Provide the (x, y) coordinate of the cell's center where the given text is located.  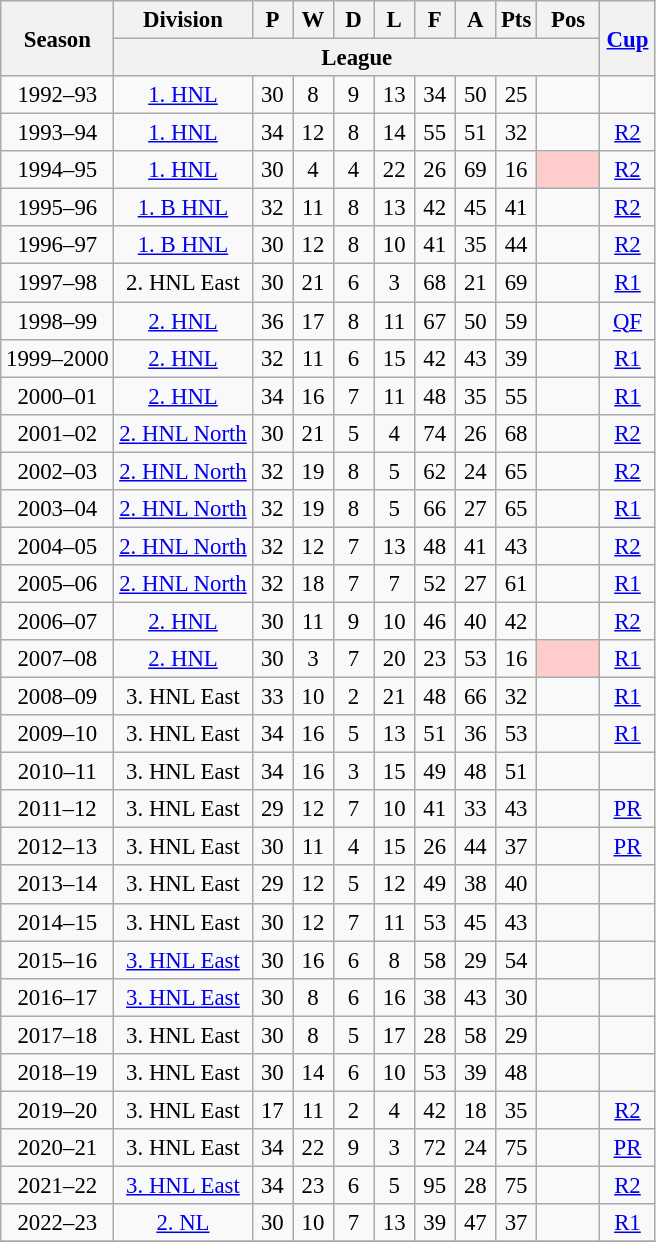
QF (628, 321)
Pts (516, 20)
46 (434, 621)
Pos (568, 20)
54 (516, 960)
League (357, 58)
Cup (628, 38)
2007–08 (58, 659)
1997–98 (58, 283)
2003–04 (58, 509)
2012–13 (58, 847)
1993–94 (58, 133)
2002–03 (58, 471)
47 (476, 1223)
61 (516, 584)
95 (434, 1185)
2004–05 (58, 546)
1999–2000 (58, 358)
1995–96 (58, 208)
P (272, 20)
2021–22 (58, 1185)
2017–18 (58, 1035)
62 (434, 471)
2022–23 (58, 1223)
2013–14 (58, 885)
2. NL (183, 1223)
1998–99 (58, 321)
Division (183, 20)
1996–97 (58, 245)
W (314, 20)
1992–93 (58, 95)
1994–95 (58, 170)
L (394, 20)
F (434, 20)
2020–21 (58, 1148)
2014–15 (58, 922)
Season (58, 38)
2008–09 (58, 697)
74 (434, 433)
25 (516, 95)
2016–17 (58, 997)
D (354, 20)
A (476, 20)
2005–06 (58, 584)
2006–07 (58, 621)
2019–20 (58, 1110)
2000–01 (58, 396)
2009–10 (58, 734)
2010–11 (58, 772)
72 (434, 1148)
2001–02 (58, 433)
20 (394, 659)
2018–19 (58, 1073)
2. HNL East (183, 283)
59 (516, 321)
2011–12 (58, 809)
2015–16 (58, 960)
67 (434, 321)
52 (434, 584)
